Capture the cell that displays the provided text and extract its (X, Y) central coordinate. 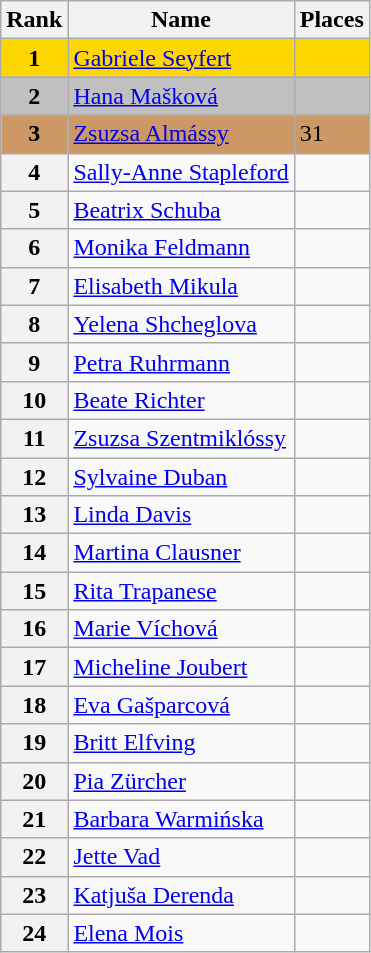
4 (34, 172)
12 (34, 477)
Gabriele Seyfert (181, 58)
Sally-Anne Stapleford (181, 172)
17 (34, 667)
Britt Elfving (181, 743)
Linda Davis (181, 515)
Name (181, 20)
Martina Clausner (181, 553)
23 (34, 895)
22 (34, 857)
8 (34, 324)
Beatrix Schuba (181, 210)
7 (34, 286)
Elisabeth Mikula (181, 286)
Pia Zürcher (181, 781)
Hana Mašková (181, 96)
Jette Vad (181, 857)
24 (34, 933)
11 (34, 438)
Places (332, 20)
Rita Trapanese (181, 591)
5 (34, 210)
Barbara Warmińska (181, 819)
9 (34, 362)
3 (34, 134)
Petra Ruhrmann (181, 362)
6 (34, 248)
Beate Richter (181, 400)
Sylvaine Duban (181, 477)
31 (332, 134)
19 (34, 743)
Marie Víchová (181, 629)
Eva Gašparcová (181, 705)
Zsuzsa Szentmiklóssy (181, 438)
2 (34, 96)
Zsuzsa Almássy (181, 134)
1 (34, 58)
Katjuša Derenda (181, 895)
Yelena Shcheglova (181, 324)
15 (34, 591)
14 (34, 553)
Micheline Joubert (181, 667)
Rank (34, 20)
13 (34, 515)
10 (34, 400)
21 (34, 819)
Elena Mois (181, 933)
Monika Feldmann (181, 248)
20 (34, 781)
16 (34, 629)
18 (34, 705)
